Identify which cell holds the provided text, then report its (X, Y) central coordinate. 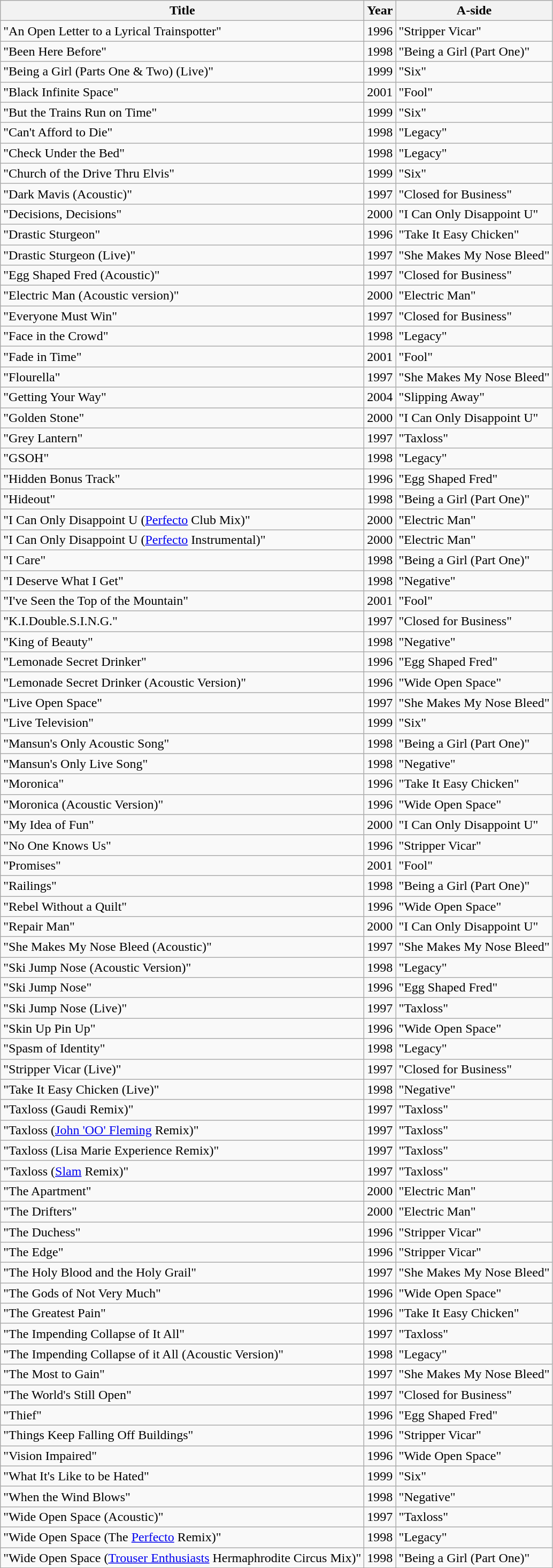
"Getting Your Way" (182, 397)
"Drastic Sturgeon (Live)" (182, 255)
"Promises" (182, 865)
"Wide Open Space (The Perfecto Remix)" (182, 1537)
"Skin Up Pin Up" (182, 1028)
"Take It Easy Chicken (Live)" (182, 1089)
"Moronica" (182, 784)
"Mansun's Only Acoustic Song" (182, 743)
"Things Keep Falling Off Buildings" (182, 1435)
"Ski Jump Nose (Acoustic Version)" (182, 967)
"The Drifters" (182, 1211)
"Grey Lantern" (182, 438)
"The Gods of Not Very Much" (182, 1293)
"Decisions, Decisions" (182, 214)
"Slipping Away" (474, 397)
"Stripper Vicar (Live)" (182, 1069)
"Lemonade Secret Drinker" (182, 662)
"I Care" (182, 560)
"I Can Only Disappoint U (Perfecto Club Mix)" (182, 519)
"Live Television" (182, 723)
"Hideout" (182, 499)
"Hidden Bonus Track" (182, 479)
"Fade in Time" (182, 357)
"GSOH" (182, 458)
"Black Infinite Space" (182, 92)
"Wide Open Space (Trouser Enthusiasts Hermaphrodite Circus Mix)" (182, 1558)
"Rebel Without a Quilt" (182, 906)
"But the Trains Run on Time" (182, 112)
"I've Seen the Top of the Mountain" (182, 601)
"Flourella" (182, 377)
"Taxloss (Lisa Marie Experience Remix)" (182, 1150)
"The World's Still Open" (182, 1395)
"Railings" (182, 886)
"What It's Like to be Hated" (182, 1476)
"Thief" (182, 1415)
"The Apartment" (182, 1191)
"Church of the Drive Thru Elvis" (182, 173)
"King of Beauty" (182, 642)
"I Can Only Disappoint U (Perfecto Instrumental)" (182, 540)
"Ski Jump Nose" (182, 988)
"Everyone Must Win" (182, 316)
A-side (474, 11)
"Spasm of Identity" (182, 1049)
"When the Wind Blows" (182, 1496)
"Vision Impaired" (182, 1456)
"The Impending Collapse of it All (Acoustic Version)" (182, 1354)
"The Impending Collapse of It All" (182, 1334)
"The Duchess" (182, 1232)
"Golden Stone" (182, 418)
"Lemonade Secret Drinker (Acoustic Version)" (182, 682)
"My Idea of Fun" (182, 825)
"Can't Afford to Die" (182, 133)
"No One Knows Us" (182, 845)
Year (380, 11)
"Repair Man" (182, 927)
"An Open Letter to a Lyrical Trainspotter" (182, 31)
"I Deserve What I Get" (182, 580)
"Drastic Sturgeon" (182, 234)
"The Edge" (182, 1252)
"Taxloss (John 'OO' Fleming Remix)" (182, 1130)
"Dark Mavis (Acoustic)" (182, 194)
"Live Open Space" (182, 703)
"Egg Shaped Fred (Acoustic)" (182, 275)
"The Holy Blood and the Holy Grail" (182, 1273)
"Wide Open Space (Acoustic)" (182, 1517)
"Ski Jump Nose (Live)" (182, 1008)
"Being a Girl (Parts One & Two) (Live)" (182, 72)
"Electric Man (Acoustic version)" (182, 296)
"The Greatest Pain" (182, 1313)
"Taxloss (Slam Remix)" (182, 1171)
"Mansun's Only Live Song" (182, 764)
"The Most to Gain" (182, 1374)
"K.I.Double.S.I.N.G." (182, 621)
Title (182, 11)
2004 (380, 397)
"Moronica (Acoustic Version)" (182, 804)
"Check Under the Bed" (182, 153)
"Been Here Before" (182, 51)
"Taxloss (Gaudi Remix)" (182, 1110)
"Face in the Crowd" (182, 336)
"She Makes My Nose Bleed (Acoustic)" (182, 947)
